Locate the cell with the specified text and output its (X, Y) center coordinate. 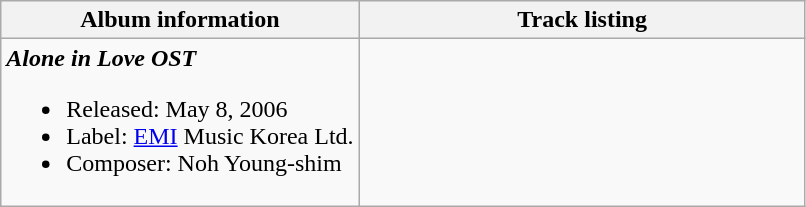
Alone in Love OSTReleased: May 8, 2006Label: EMI Music Korea Ltd.Composer: Noh Young-shim (180, 122)
Track listing (582, 20)
Album information (180, 20)
